Return (X, Y) of the center of cell containing provided text 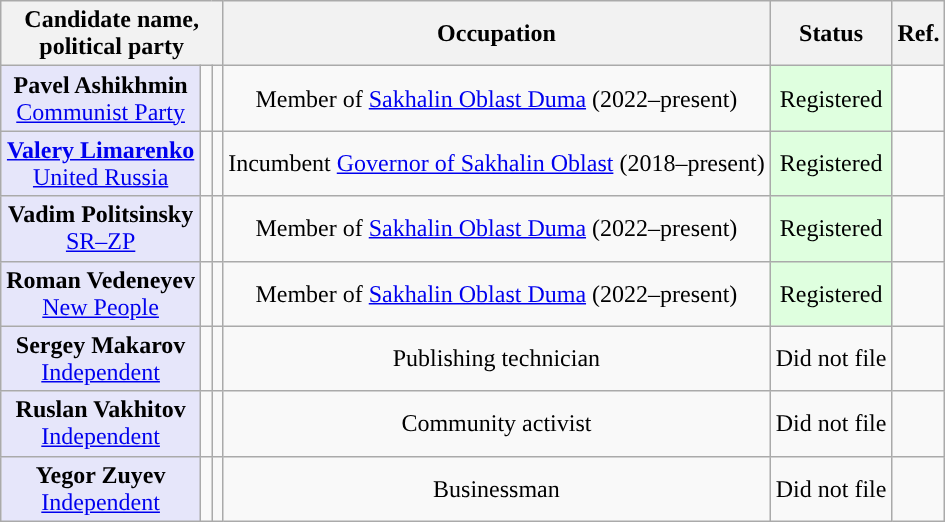
Sergey MakarovIndependent (101, 358)
Community activist (497, 424)
Candidate name,political party (112, 34)
Publishing technician (497, 358)
Valery LimarenkoUnited Russia (101, 164)
Ruslan VakhitovIndependent (101, 424)
Occupation (497, 34)
Pavel AshikhminCommunist Party (101, 98)
Status (831, 34)
Incumbent Governor of Sakhalin Oblast (2018–present) (497, 164)
Ref. (918, 34)
Vadim PolitsinskySR–ZP (101, 228)
Businessman (497, 488)
Yegor ZuyevIndependent (101, 488)
Roman VedeneyevNew People (101, 294)
